Return (X, Y) of the center of cell containing provided text 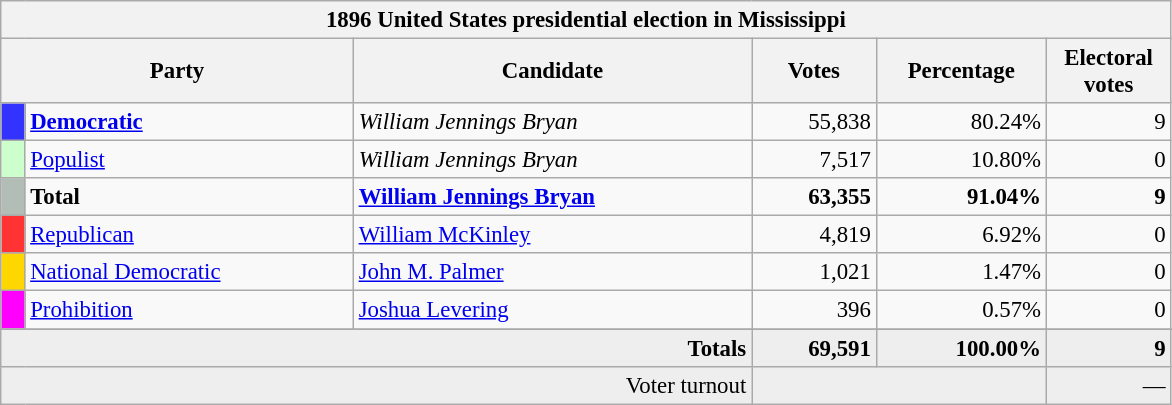
— (1108, 385)
0.57% (961, 310)
Republican (189, 235)
Total (189, 197)
10.80% (961, 160)
55,838 (814, 122)
Votes (814, 72)
69,591 (814, 348)
William McKinley (552, 235)
80.24% (961, 122)
100.00% (961, 348)
Totals (376, 348)
Party (178, 72)
Prohibition (189, 310)
1,021 (814, 273)
91.04% (961, 197)
396 (814, 310)
Percentage (961, 72)
Voter turnout (376, 385)
Candidate (552, 72)
7,517 (814, 160)
63,355 (814, 197)
Democratic (189, 122)
John M. Palmer (552, 273)
6.92% (961, 235)
4,819 (814, 235)
Joshua Levering (552, 310)
1896 United States presidential election in Mississippi (586, 20)
National Democratic (189, 273)
Electoral votes (1108, 72)
Populist (189, 160)
1.47% (961, 273)
